For the text-containing cell, return its midpoint in (x, y) coordinate format. 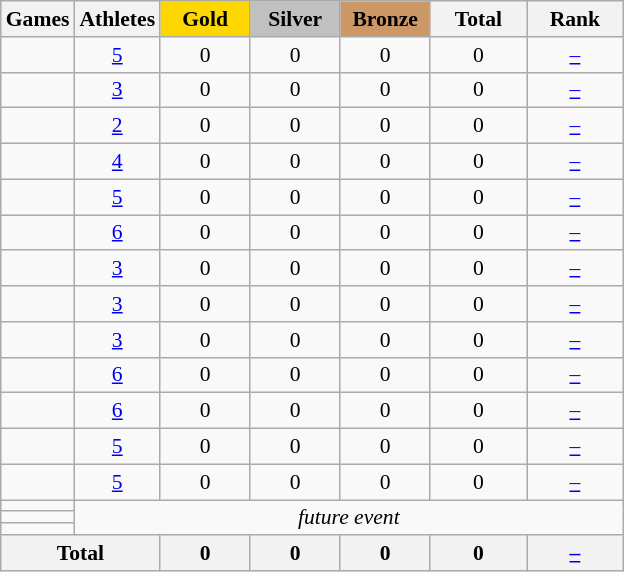
Games (38, 19)
Athletes (117, 19)
2 (117, 126)
Silver (295, 19)
Bronze (385, 19)
Rank (576, 19)
future event (348, 518)
4 (117, 162)
Gold (205, 19)
